Capture the cell that displays the provided text and extract its (x, y) central coordinate. 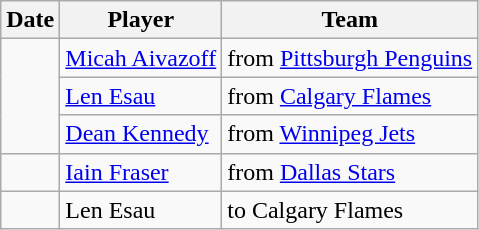
Player (141, 20)
Team (350, 20)
Iain Fraser (141, 172)
Dean Kennedy (141, 134)
Micah Aivazoff (141, 58)
from Calgary Flames (350, 96)
from Dallas Stars (350, 172)
from Pittsburgh Penguins (350, 58)
from Winnipeg Jets (350, 134)
Date (30, 20)
to Calgary Flames (350, 210)
